Detect which cell encompasses the target text, then output its (x, y) center coordinate. 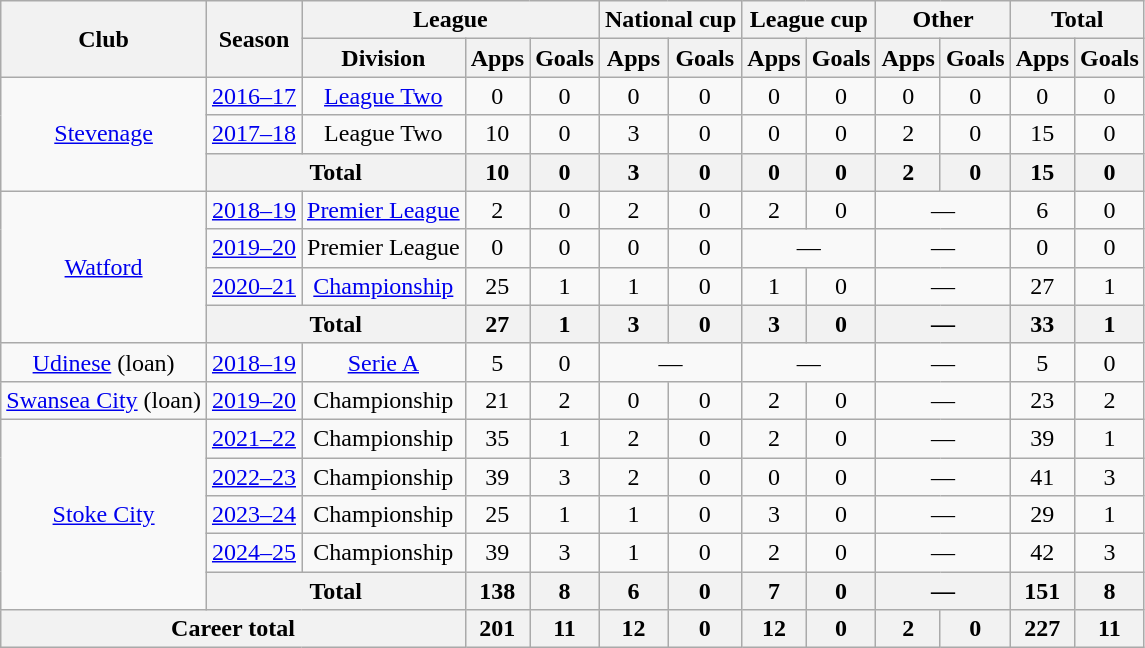
Division (384, 58)
Stevenage (104, 134)
2023–24 (254, 515)
41 (1042, 477)
201 (497, 629)
League cup (809, 20)
Season (254, 39)
35 (497, 438)
Career total (233, 629)
Watford (104, 267)
Other (943, 20)
2024–25 (254, 553)
227 (1042, 629)
Club (104, 39)
2021–22 (254, 438)
Swansea City (loan) (104, 400)
Udinese (loan) (104, 362)
42 (1042, 553)
151 (1042, 591)
29 (1042, 515)
23 (1042, 400)
Stoke City (104, 514)
National cup (670, 20)
2020–21 (254, 286)
138 (497, 591)
7 (774, 591)
2016–17 (254, 96)
33 (1042, 324)
League (451, 20)
Serie A (384, 362)
21 (497, 400)
2022–23 (254, 477)
2017–18 (254, 134)
